Detect which cell encompasses the target text, then output its [x, y] center coordinate. 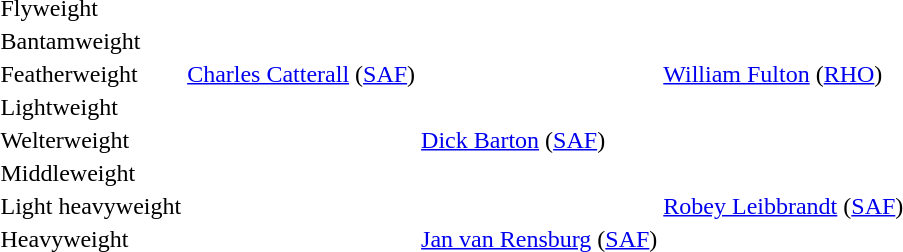
Charles Catterall (SAF) [302, 74]
Dick Barton (SAF) [540, 140]
